Output the (x, y) coordinate of the center of the cell containing the given text.  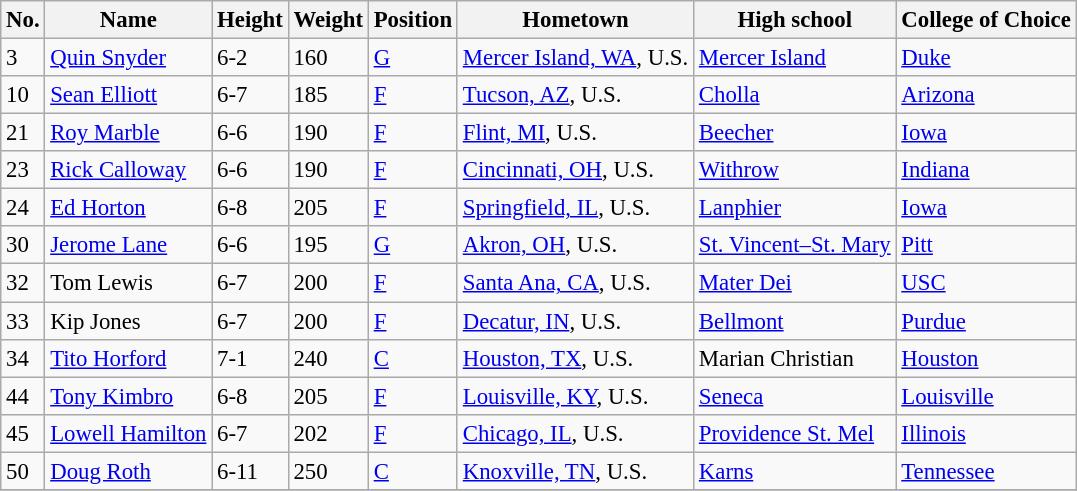
Springfield, IL, U.S. (575, 208)
Beecher (795, 133)
Cholla (795, 95)
Duke (986, 58)
6-11 (250, 471)
Lowell Hamilton (128, 433)
Pitt (986, 245)
Houston (986, 358)
30 (23, 245)
10 (23, 95)
34 (23, 358)
202 (328, 433)
Tom Lewis (128, 283)
24 (23, 208)
Kip Jones (128, 321)
Quin Snyder (128, 58)
250 (328, 471)
Tucson, AZ, U.S. (575, 95)
Mater Dei (795, 283)
Jerome Lane (128, 245)
Akron, OH, U.S. (575, 245)
High school (795, 20)
USC (986, 283)
Indiana (986, 170)
33 (23, 321)
Rick Calloway (128, 170)
23 (23, 170)
21 (23, 133)
Decatur, IN, U.S. (575, 321)
Purdue (986, 321)
Weight (328, 20)
Position (412, 20)
Sean Elliott (128, 95)
Chicago, IL, U.S. (575, 433)
Bellmont (795, 321)
Ed Horton (128, 208)
Cincinnati, OH, U.S. (575, 170)
Marian Christian (795, 358)
Louisville (986, 396)
6-2 (250, 58)
St. Vincent–St. Mary (795, 245)
Mercer Island, WA, U.S. (575, 58)
Roy Marble (128, 133)
Louisville, KY, U.S. (575, 396)
195 (328, 245)
185 (328, 95)
Doug Roth (128, 471)
50 (23, 471)
Knoxville, TN, U.S. (575, 471)
Houston, TX, U.S. (575, 358)
Withrow (795, 170)
Name (128, 20)
College of Choice (986, 20)
No. (23, 20)
Flint, MI, U.S. (575, 133)
Mercer Island (795, 58)
3 (23, 58)
Seneca (795, 396)
Lanphier (795, 208)
240 (328, 358)
Santa Ana, CA, U.S. (575, 283)
44 (23, 396)
Providence St. Mel (795, 433)
Tony Kimbro (128, 396)
45 (23, 433)
Illinois (986, 433)
Height (250, 20)
7-1 (250, 358)
Tennessee (986, 471)
Karns (795, 471)
32 (23, 283)
160 (328, 58)
Tito Horford (128, 358)
Arizona (986, 95)
Hometown (575, 20)
